Return the (x, y) coordinate for the center point of the cell that contains the specified text.  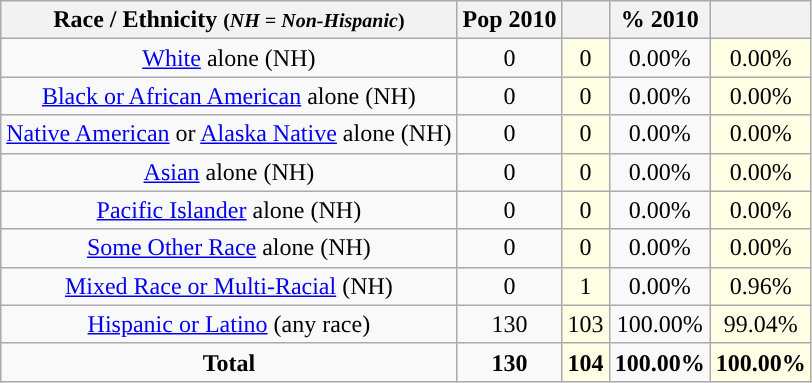
Mixed Race or Multi-Racial (NH) (229, 286)
0.96% (760, 286)
% 2010 (660, 20)
Black or African American alone (NH) (229, 96)
Asian alone (NH) (229, 172)
99.04% (760, 324)
104 (586, 362)
Pop 2010 (510, 20)
103 (586, 324)
Pacific Islander alone (NH) (229, 210)
Hispanic or Latino (any race) (229, 324)
1 (586, 286)
White alone (NH) (229, 58)
Some Other Race alone (NH) (229, 248)
Race / Ethnicity (NH = Non-Hispanic) (229, 20)
Total (229, 362)
Native American or Alaska Native alone (NH) (229, 134)
